Identify which cell holds the provided text, then report its [X, Y] central coordinate. 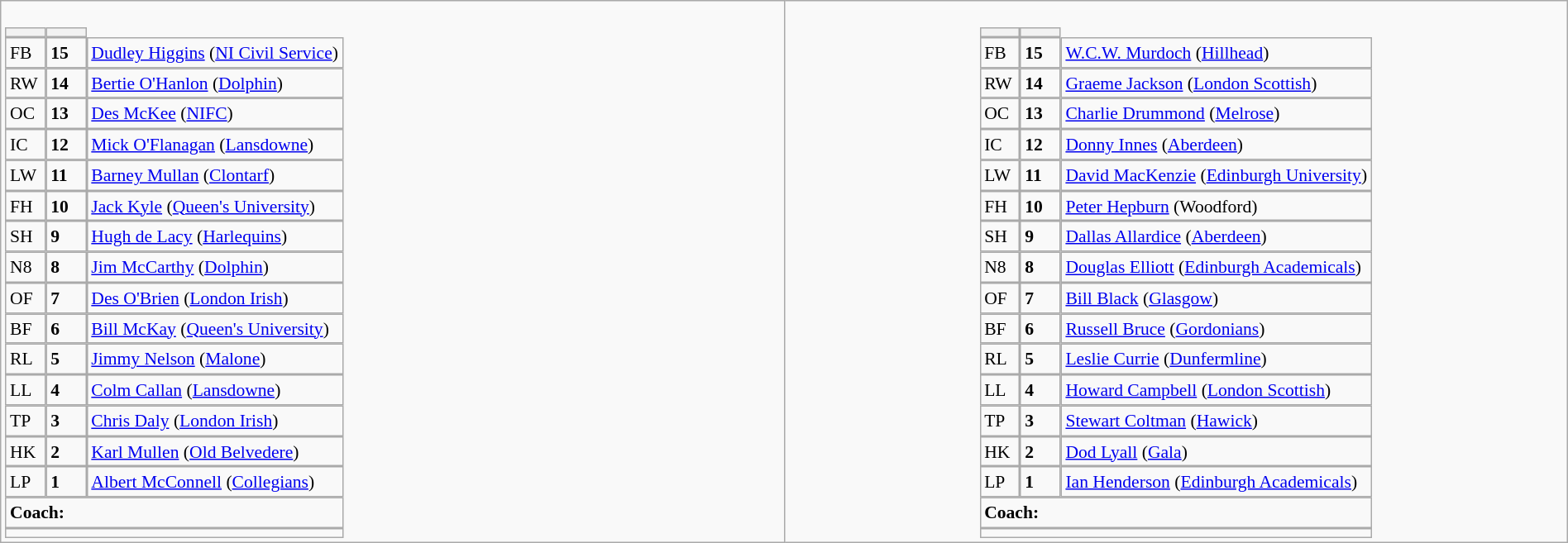
Mick O'Flanagan (Lansdowne) [215, 144]
Graeme Jackson (London Scottish) [1217, 83]
Douglas Elliott (Edinburgh Academicals) [1217, 268]
Russell Bruce (Gordonians) [1217, 329]
Karl Mullen (Old Belvedere) [215, 451]
Howard Campbell (London Scottish) [1217, 390]
Albert McConnell (Collegians) [215, 483]
Peter Hepburn (Woodford) [1217, 207]
Chris Daly (London Irish) [215, 420]
Dod Lyall (Gala) [1217, 451]
W.C.W. Murdoch (Hillhead) [1217, 53]
Bertie O'Hanlon (Dolphin) [215, 83]
Barney Mullan (Clontarf) [215, 175]
Leslie Currie (Dunfermline) [1217, 359]
Colm Callan (Lansdowne) [215, 390]
Hugh de Lacy (Harlequins) [215, 236]
Jack Kyle (Queen's University) [215, 207]
Dallas Allardice (Aberdeen) [1217, 236]
Donny Innes (Aberdeen) [1217, 144]
David MacKenzie (Edinburgh University) [1217, 175]
Ian Henderson (Edinburgh Academicals) [1217, 483]
Bill McKay (Queen's University) [215, 329]
Des McKee (NIFC) [215, 114]
Jim McCarthy (Dolphin) [215, 268]
Jimmy Nelson (Malone) [215, 359]
Bill Black (Glasgow) [1217, 298]
Stewart Coltman (Hawick) [1217, 420]
Charlie Drummond (Melrose) [1217, 114]
Dudley Higgins (NI Civil Service) [215, 53]
Des O'Brien (London Irish) [215, 298]
